Extract the (X, Y) coordinate from the center of the cell holding the provided text.  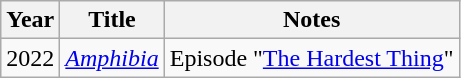
2022 (30, 58)
Year (30, 20)
Episode "The Hardest Thing" (312, 58)
Amphibia (112, 58)
Notes (312, 20)
Title (112, 20)
